For the text-containing cell, return its midpoint in [x, y] coordinate format. 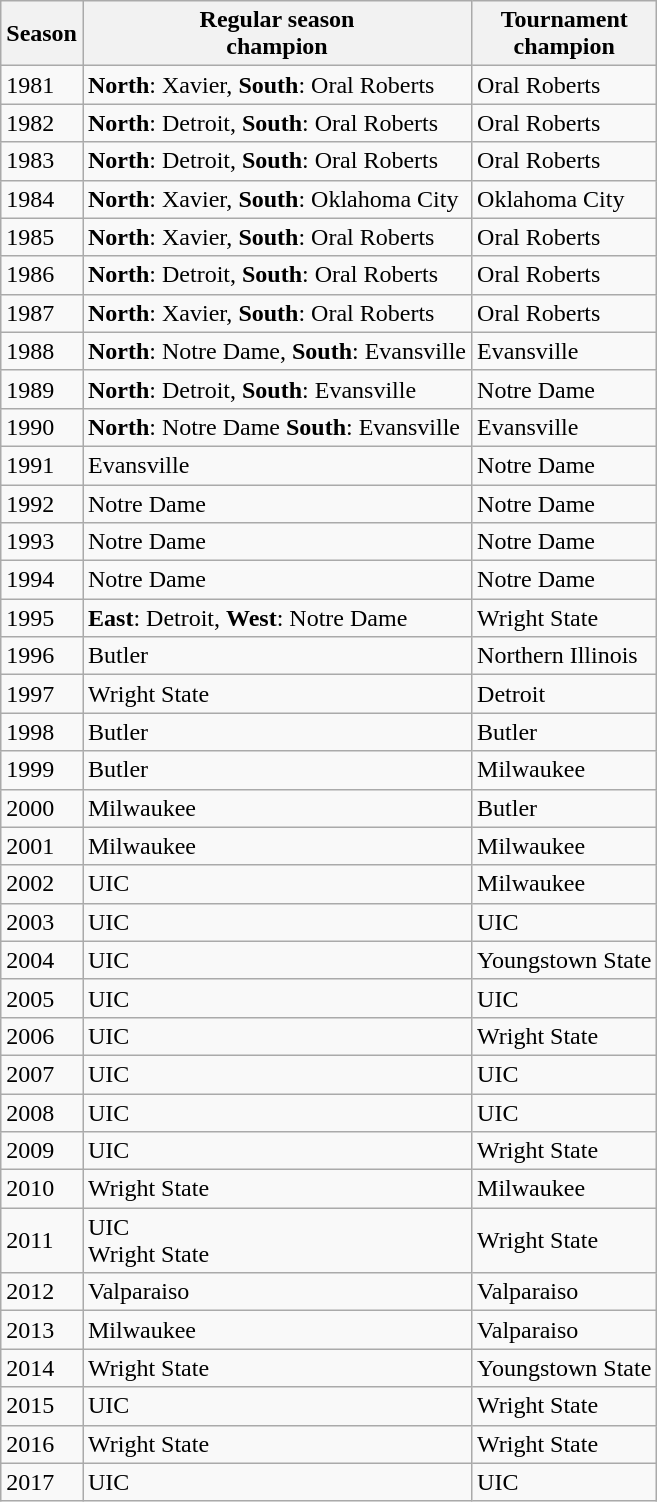
2011 [42, 1240]
1984 [42, 199]
2007 [42, 1074]
2017 [42, 1482]
East: Detroit, West: Notre Dame [276, 618]
North: Xavier, South: Oklahoma City [276, 199]
2016 [42, 1444]
1997 [42, 694]
Detroit [564, 694]
1986 [42, 275]
North: Notre Dame South: Evansville [276, 427]
2006 [42, 1036]
1985 [42, 237]
2010 [42, 1189]
1988 [42, 351]
Season [42, 34]
Oklahoma City [564, 199]
Northern Illinois [564, 656]
North: Notre Dame, South: Evansville [276, 351]
Tournamentchampion [564, 34]
2005 [42, 998]
2013 [42, 1330]
2012 [42, 1292]
2000 [42, 808]
1993 [42, 542]
2015 [42, 1406]
1995 [42, 618]
2001 [42, 846]
1990 [42, 427]
2008 [42, 1113]
2002 [42, 884]
1981 [42, 85]
1991 [42, 465]
North: Detroit, South: Evansville [276, 389]
1994 [42, 580]
1996 [42, 656]
Regular seasonchampion [276, 34]
1987 [42, 313]
2004 [42, 960]
1992 [42, 503]
1989 [42, 389]
1999 [42, 770]
2003 [42, 922]
UICWright State [276, 1240]
1983 [42, 161]
1982 [42, 123]
1998 [42, 732]
2014 [42, 1368]
2009 [42, 1151]
